Pinpoint the cell where the given text exists, returning its [x, y] midpoint coordinate. 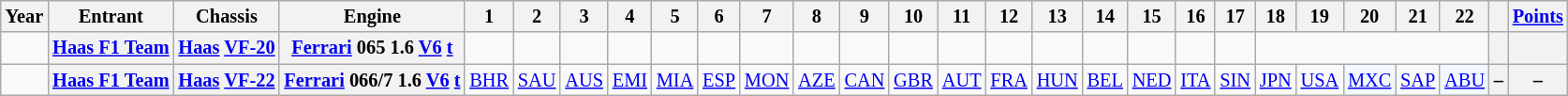
13 [1058, 16]
Engine [372, 16]
8 [817, 16]
15 [1152, 16]
ITA [1195, 80]
18 [1276, 16]
Points [1538, 16]
22 [1465, 16]
Entrant [111, 16]
GBR [913, 80]
MIA [674, 80]
10 [913, 16]
7 [766, 16]
ABU [1465, 80]
Haas VF-20 [227, 48]
USA [1320, 80]
6 [719, 16]
EMI [629, 80]
AUS [584, 80]
3 [584, 16]
Ferrari 066/7 1.6 V6 t [372, 80]
Haas VF-22 [227, 80]
JPN [1276, 80]
FRA [1008, 80]
5 [674, 16]
4 [629, 16]
14 [1105, 16]
CAN [865, 80]
SAP [1418, 80]
9 [865, 16]
19 [1320, 16]
AZE [817, 80]
11 [962, 16]
SAU [537, 80]
2 [537, 16]
AUT [962, 80]
12 [1008, 16]
Chassis [227, 16]
HUN [1058, 80]
MXC [1369, 80]
NED [1152, 80]
SIN [1235, 80]
17 [1235, 16]
1 [489, 16]
BEL [1105, 80]
MON [766, 80]
16 [1195, 16]
ESP [719, 80]
21 [1418, 16]
20 [1369, 16]
BHR [489, 80]
Year [24, 16]
Ferrari 065 1.6 V6 t [372, 48]
